From the cell containing the given text, extract its center point as [X, Y] coordinate. 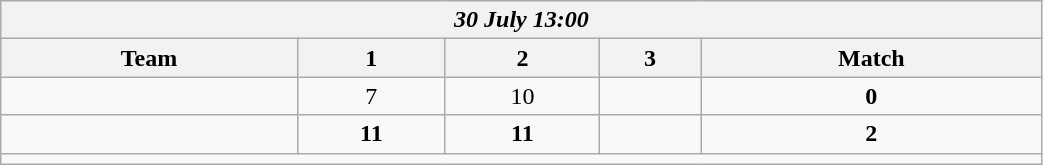
Match [872, 58]
0 [872, 96]
30 July 13:00 [522, 20]
1 [371, 58]
3 [650, 58]
7 [371, 96]
Team [150, 58]
10 [522, 96]
